Provide the [X, Y] coordinate of the cell's center where the given text is located.  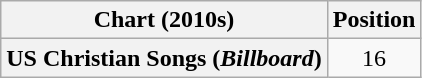
Chart (2010s) [164, 20]
US Christian Songs (Billboard) [164, 58]
Position [374, 20]
16 [374, 58]
